Identify which cell holds the provided text, then report its (x, y) central coordinate. 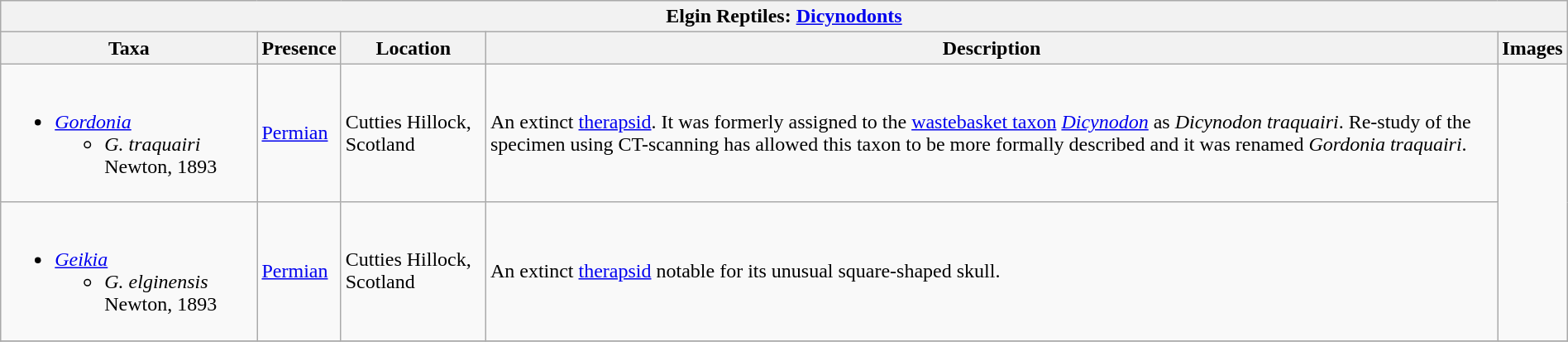
Location (414, 48)
An extinct therapsid notable for its unusual square-shaped skull. (991, 272)
Images (1532, 48)
Description (991, 48)
Elgin Reptiles: Dicynodonts (784, 17)
GeikiaG. elginensis Newton, 1893 (129, 272)
Presence (299, 48)
GordoniaG. traquairi Newton, 1893 (129, 132)
Taxa (129, 48)
